Return (X, Y) of the center of cell containing provided text 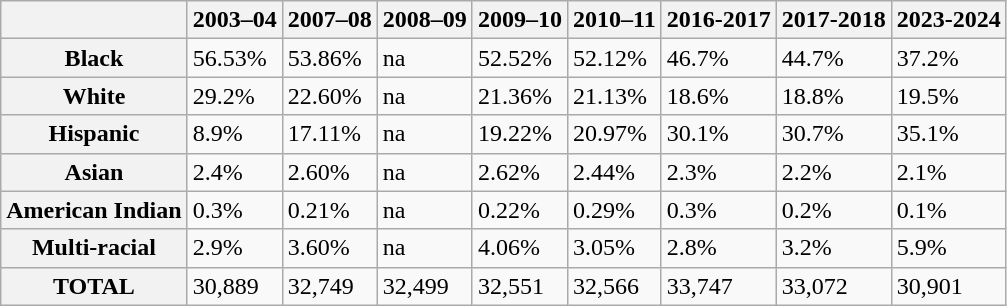
17.11% (330, 134)
2010–11 (614, 20)
2008–09 (424, 20)
52.52% (520, 58)
3.60% (330, 248)
2.62% (520, 172)
21.36% (520, 96)
37.2% (948, 58)
American Indian (94, 210)
29.2% (234, 96)
8.9% (234, 134)
32,749 (330, 286)
30,901 (948, 286)
3.2% (834, 248)
TOTAL (94, 286)
2.8% (718, 248)
32,551 (520, 286)
32,499 (424, 286)
Multi-racial (94, 248)
4.06% (520, 248)
30,889 (234, 286)
21.13% (614, 96)
18.6% (718, 96)
2.3% (718, 172)
33,747 (718, 286)
52.12% (614, 58)
2017-2018 (834, 20)
5.9% (948, 248)
35.1% (948, 134)
2.2% (834, 172)
30.1% (718, 134)
Black (94, 58)
19.5% (948, 96)
30.7% (834, 134)
Hispanic (94, 134)
18.8% (834, 96)
2003–04 (234, 20)
22.60% (330, 96)
2023-2024 (948, 20)
2016-2017 (718, 20)
32,566 (614, 286)
2.4% (234, 172)
Asian (94, 172)
56.53% (234, 58)
19.22% (520, 134)
33,072 (834, 286)
2.44% (614, 172)
2.60% (330, 172)
3.05% (614, 248)
0.21% (330, 210)
0.29% (614, 210)
2.9% (234, 248)
2.1% (948, 172)
46.7% (718, 58)
0.22% (520, 210)
White (94, 96)
0.2% (834, 210)
2007–08 (330, 20)
2009–10 (520, 20)
44.7% (834, 58)
53.86% (330, 58)
0.1% (948, 210)
20.97% (614, 134)
